Output the [X, Y] coordinate of the center of the cell containing the given text.  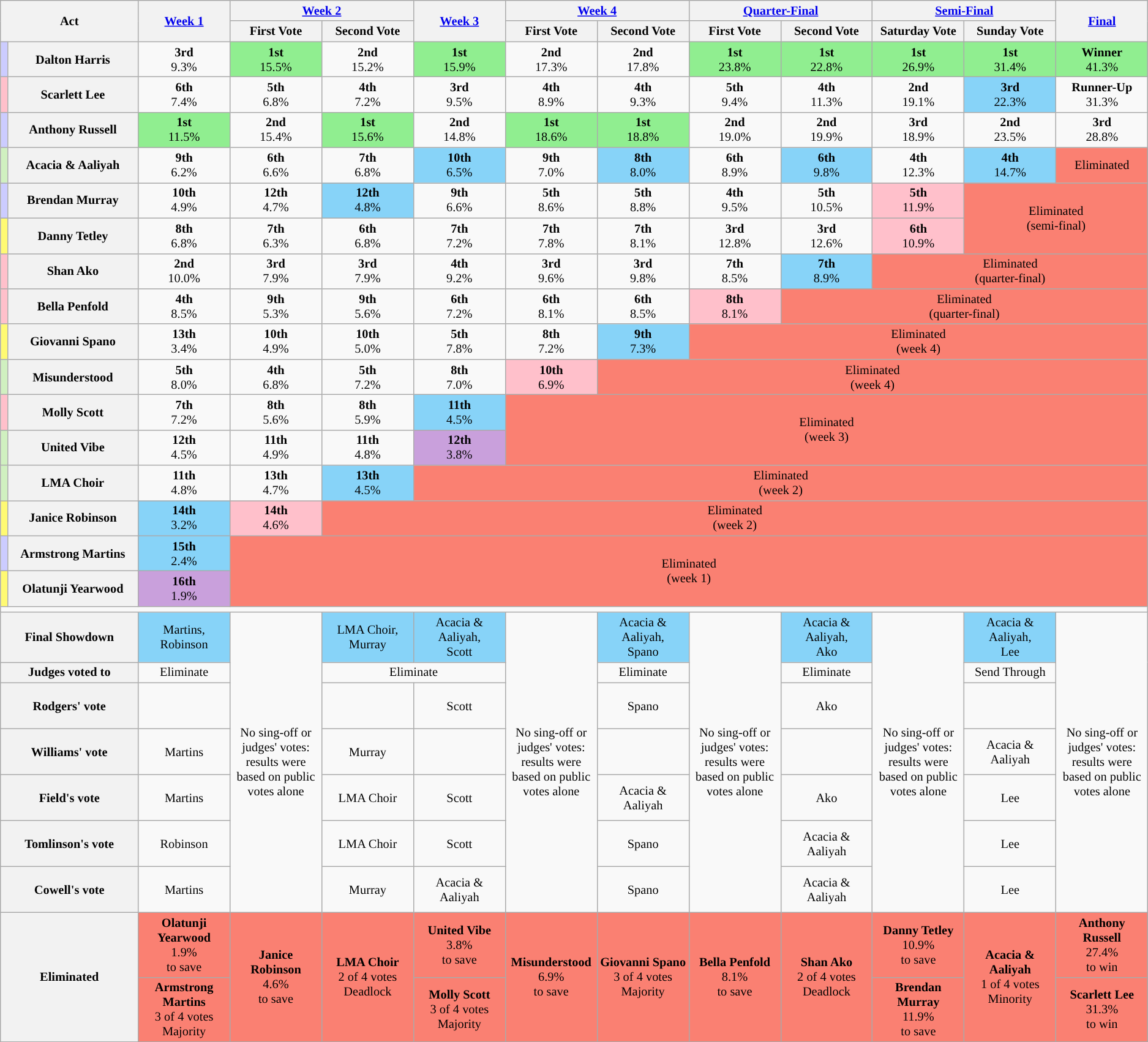
Acacia & Aaliyah,Ako [827, 637]
1st18.8% [643, 130]
6th9.8% [827, 165]
Acacia & Aaliyah,Spano [643, 637]
Janice Robinson4.6%to save [276, 977]
Act [70, 21]
4th9.3% [643, 94]
Bella Penfold8.1%to save [735, 977]
1st26.9% [918, 59]
5th11.9% [918, 200]
Scarlett Lee31.3%to win [1102, 1010]
4th8.5% [184, 306]
Armstrong Martins3 of 4 votesMajority [184, 1010]
9th5.3% [276, 306]
2nd14.8% [459, 130]
3rd9.5% [459, 94]
8th7.0% [459, 377]
5th7.2% [367, 377]
Janice Robinson [73, 518]
Shan Ako [73, 271]
1st23.8% [735, 59]
Final Showdown [70, 637]
8th7.2% [551, 342]
United Vibe [73, 448]
8th5.9% [367, 412]
Acacia & Aaliyah,Scott [459, 637]
14th3.2% [184, 518]
4th9.2% [459, 271]
1st18.6% [551, 130]
1st11.5% [184, 130]
11th4.9% [276, 448]
Tomlinson's vote [70, 844]
Misunderstood [73, 377]
3rd18.9% [918, 130]
Brendan Murray11.9%to save [918, 1010]
9th5.6% [367, 306]
7th8.5% [735, 271]
Eliminated(week 3) [827, 430]
6th8.1% [551, 306]
Misunderstood6.9%to save [551, 977]
9th6.2% [184, 165]
Giovanni Spano [73, 342]
1st15.6% [367, 130]
Anthony Russell [73, 130]
8th5.6% [276, 412]
14th4.6% [276, 518]
5th8.0% [184, 377]
Giovanni Spano3 of 4 votesMajority [643, 977]
3rd28.8% [1102, 130]
15th2.4% [184, 553]
10th6.5% [459, 165]
Dalton Harris [73, 59]
Saturday Vote [918, 31]
1st22.8% [827, 59]
Williams' vote [70, 752]
6th8.9% [735, 165]
2nd15.2% [367, 59]
Send Through [1010, 672]
7th7.8% [551, 236]
Acacia & Aaliyah,Lee [1010, 637]
13th4.7% [276, 483]
5th9.4% [735, 94]
Robinson [184, 844]
Martins,Robinson [184, 637]
Shan Ako2 of 4 votesDeadlock [827, 977]
Final [1102, 21]
3rd9.8% [643, 271]
Week 3 [459, 21]
6th6.6% [276, 165]
8th6.8% [184, 236]
6th7.4% [184, 94]
3rd22.3% [1010, 94]
Molly Scott3 of 4 votesMajority [459, 1010]
Eliminated(semi-final) [1056, 218]
Brendan Murray [73, 200]
4th8.9% [551, 94]
2nd19.0% [735, 130]
9th7.0% [551, 165]
6th7.2% [459, 306]
6th8.5% [643, 306]
6th10.9% [918, 236]
7th8.1% [643, 236]
5th8.6% [551, 200]
Week 4 [597, 10]
4th12.3% [918, 165]
2nd17.3% [551, 59]
Field's vote [70, 797]
7th6.3% [276, 236]
Bella Penfold [73, 306]
5th6.8% [276, 94]
12th4.8% [367, 200]
8th8.0% [643, 165]
3rd12.6% [827, 236]
12th4.7% [276, 200]
Rodgers' vote [70, 705]
12th3.8% [459, 448]
10th6.9% [551, 377]
13th4.5% [367, 483]
1st15.9% [459, 59]
Scarlett Lee [73, 94]
Olatunji Yearwood1.9%to save [184, 945]
5th8.8% [643, 200]
7th8.9% [827, 271]
Danny Tetley10.9%to save [918, 945]
4th6.8% [276, 377]
Anthony Russell27.4%to win [1102, 945]
Semi-Final [964, 10]
10th5.0% [367, 342]
2nd19.9% [827, 130]
4th9.5% [735, 200]
Danny Tetley [73, 236]
LMA Choir2 of 4 votesDeadlock [367, 977]
Runner-Up31.3% [1102, 94]
1st15.5% [276, 59]
Cowell's vote [70, 889]
Acacia & Aaliyah1 of 4 votesMinority [1010, 977]
3rd12.8% [735, 236]
LMA Choir,Murray [367, 637]
Winner41.3% [1102, 59]
12th4.5% [184, 448]
4th7.2% [367, 94]
9th7.3% [643, 342]
4th11.3% [827, 94]
Judges voted to [70, 672]
Week 1 [184, 21]
3rd9.6% [551, 271]
2nd17.8% [643, 59]
5th7.8% [459, 342]
United Vibe3.8%to save [459, 945]
Molly Scott [73, 412]
1st31.4% [1010, 59]
Sunday Vote [1010, 31]
2nd19.1% [918, 94]
6th6.8% [367, 236]
2nd23.5% [1010, 130]
3rd 9.3% [184, 59]
11th4.5% [459, 412]
5th10.5% [827, 200]
Eliminated(week 1) [689, 571]
16th1.9% [184, 588]
7th6.8% [367, 165]
13th3.4% [184, 342]
4th14.7% [1010, 165]
Olatunji Yearwood [73, 588]
8th8.1% [735, 306]
2nd10.0% [184, 271]
Week 2 [322, 10]
9th6.6% [459, 200]
2nd15.4% [276, 130]
Quarter-Final [781, 10]
Armstrong Martins [73, 553]
